Extract the [X, Y] coordinate from the center of the cell holding the provided text.  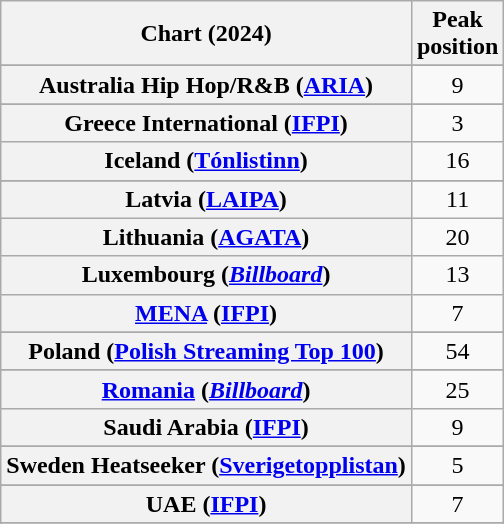
Saudi Arabia (IFPI) [206, 427]
16 [457, 161]
Luxembourg (Billboard) [206, 275]
Lithuania (AGATA) [206, 237]
25 [457, 389]
Sweden Heatseeker (Sverigetopplistan) [206, 465]
54 [457, 351]
5 [457, 465]
11 [457, 199]
MENA (IFPI) [206, 313]
20 [457, 237]
Australia Hip Hop/R&B (ARIA) [206, 85]
Chart (2024) [206, 34]
Greece International (IFPI) [206, 123]
Peakposition [457, 34]
13 [457, 275]
Poland (Polish Streaming Top 100) [206, 351]
Romania (Billboard) [206, 389]
Iceland (Tónlistinn) [206, 161]
Latvia (LAIPA) [206, 199]
3 [457, 123]
UAE (IFPI) [206, 503]
